Search for the cell housing the specified text and yield its [x, y] center coordinate. 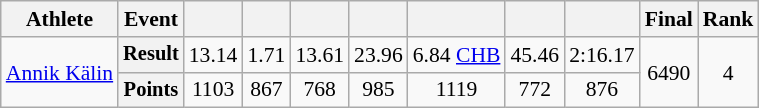
867 [266, 90]
985 [378, 90]
Athlete [60, 19]
768 [320, 90]
876 [602, 90]
Final [669, 19]
1.71 [266, 55]
Points [151, 90]
Event [151, 19]
6.84 CHB [457, 55]
23.96 [378, 55]
Result [151, 55]
1119 [457, 90]
772 [534, 90]
Annik Kälin [60, 72]
1103 [214, 90]
13.61 [320, 55]
6490 [669, 72]
13.14 [214, 55]
45.46 [534, 55]
4 [728, 72]
Rank [728, 19]
2:16.17 [602, 55]
